From the cell containing the given text, extract its center point as [x, y] coordinate. 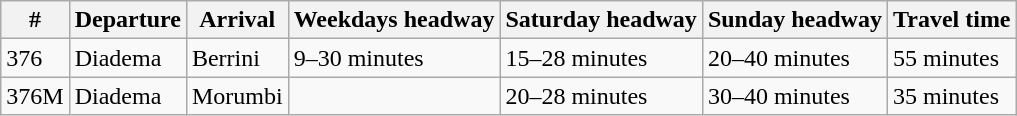
20–28 minutes [601, 96]
30–40 minutes [794, 96]
20–40 minutes [794, 58]
9–30 minutes [394, 58]
376 [35, 58]
376M [35, 96]
Berrini [237, 58]
Saturday headway [601, 20]
35 minutes [952, 96]
55 minutes [952, 58]
# [35, 20]
Morumbi [237, 96]
Travel time [952, 20]
Weekdays headway [394, 20]
15–28 minutes [601, 58]
Sunday headway [794, 20]
Departure [128, 20]
Arrival [237, 20]
